Scan for the cell matching the given text and deliver its (x, y) coordinate at center. 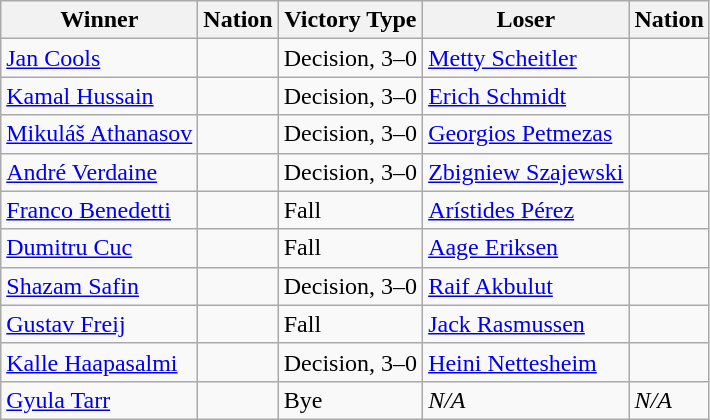
André Verdaine (100, 172)
Metty Scheitler (526, 58)
Erich Schmidt (526, 96)
Gustav Freij (100, 324)
Jan Cools (100, 58)
Arístides Pérez (526, 210)
Loser (526, 20)
Victory Type (350, 20)
Kamal Hussain (100, 96)
Heini Nettesheim (526, 362)
Georgios Petmezas (526, 134)
Shazam Safin (100, 286)
Dumitru Cuc (100, 248)
Raif Akbulut (526, 286)
Kalle Haapasalmi (100, 362)
Aage Eriksen (526, 248)
Franco Benedetti (100, 210)
Gyula Tarr (100, 400)
Zbigniew Szajewski (526, 172)
Winner (100, 20)
Jack Rasmussen (526, 324)
Mikuláš Athanasov (100, 134)
Bye (350, 400)
